Find where the given text appears and provide that cell's center as [x, y] coordinate. 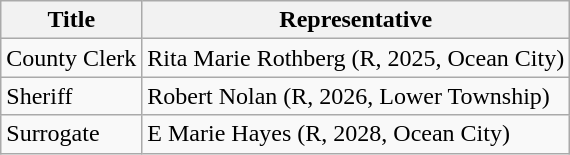
Title [72, 20]
E Marie Hayes (R, 2028, Ocean City) [356, 134]
County Clerk [72, 58]
Rita Marie Rothberg (R, 2025, Ocean City) [356, 58]
Surrogate [72, 134]
Representative [356, 20]
Robert Nolan (R, 2026, Lower Township) [356, 96]
Sheriff [72, 96]
